Pinpoint the cell where the given text exists, returning its (x, y) midpoint coordinate. 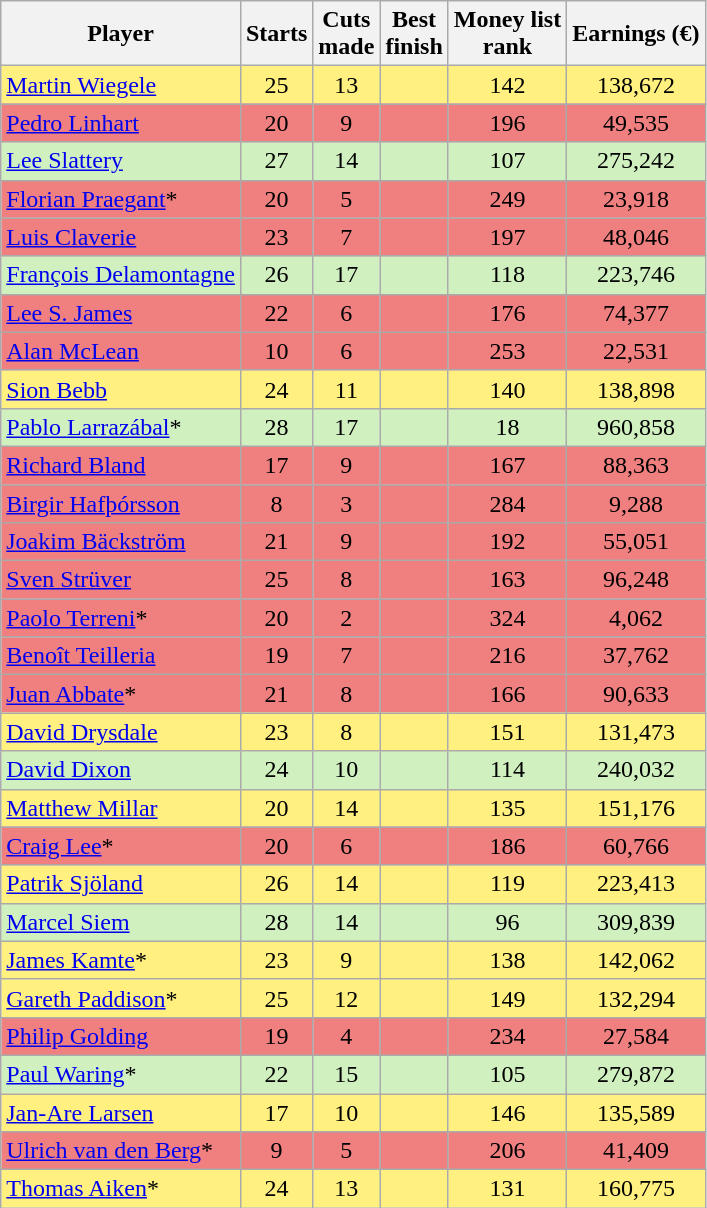
2 (346, 618)
18 (507, 427)
Martin Wiegele (121, 85)
275,242 (636, 161)
88,363 (636, 465)
119 (507, 884)
41,409 (636, 1151)
279,872 (636, 1074)
23,918 (636, 199)
Thomas Aiken* (121, 1189)
176 (507, 313)
234 (507, 1036)
138 (507, 960)
James Kamte* (121, 960)
David Dixon (121, 770)
309,839 (636, 922)
107 (507, 161)
Luis Claverie (121, 237)
9,288 (636, 503)
François Delamontagne (121, 275)
138,898 (636, 389)
Lee Slattery (121, 161)
15 (346, 1074)
Bestfinish (414, 34)
324 (507, 618)
Benoît Teilleria (121, 656)
131 (507, 1189)
96 (507, 922)
Ulrich van den Berg* (121, 1151)
Joakim Bäckström (121, 542)
27 (276, 161)
Earnings (€) (636, 34)
Richard Bland (121, 465)
60,766 (636, 846)
142,062 (636, 960)
216 (507, 656)
167 (507, 465)
Juan Abbate* (121, 694)
55,051 (636, 542)
138,672 (636, 85)
4,062 (636, 618)
118 (507, 275)
74,377 (636, 313)
Craig Lee* (121, 846)
49,535 (636, 123)
192 (507, 542)
11 (346, 389)
27,584 (636, 1036)
223,746 (636, 275)
163 (507, 580)
David Drysdale (121, 732)
48,046 (636, 237)
Money listrank (507, 34)
22,531 (636, 351)
Patrik Sjöland (121, 884)
146 (507, 1113)
114 (507, 770)
135,589 (636, 1113)
37,762 (636, 656)
206 (507, 1151)
135 (507, 808)
151 (507, 732)
90,633 (636, 694)
Gareth Paddison* (121, 998)
253 (507, 351)
Cutsmade (346, 34)
240,032 (636, 770)
Marcel Siem (121, 922)
96,248 (636, 580)
960,858 (636, 427)
Sven Strüver (121, 580)
223,413 (636, 884)
142 (507, 85)
151,176 (636, 808)
12 (346, 998)
Philip Golding (121, 1036)
Pedro Linhart (121, 123)
Paul Waring* (121, 1074)
Paolo Terreni* (121, 618)
149 (507, 998)
284 (507, 503)
Alan McLean (121, 351)
Birgir Hafþórsson (121, 503)
3 (346, 503)
160,775 (636, 1189)
140 (507, 389)
197 (507, 237)
Florian Praegant* (121, 199)
Matthew Millar (121, 808)
131,473 (636, 732)
Sion Bebb (121, 389)
Player (121, 34)
186 (507, 846)
Jan-Are Larsen (121, 1113)
Pablo Larrazábal* (121, 427)
105 (507, 1074)
Lee S. James (121, 313)
249 (507, 199)
196 (507, 123)
166 (507, 694)
4 (346, 1036)
132,294 (636, 998)
Starts (276, 34)
